Identify which cell holds the provided text, then report its (X, Y) central coordinate. 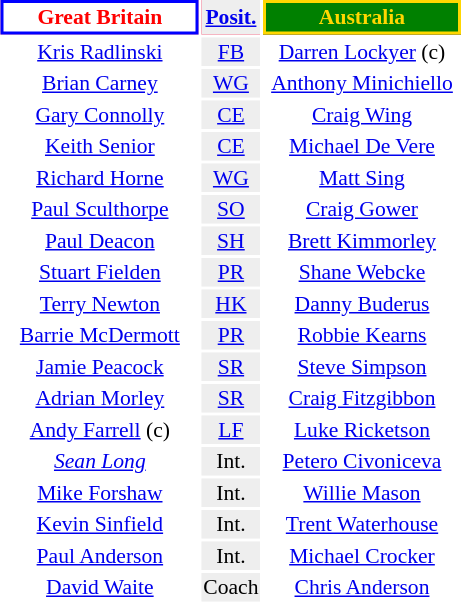
Luke Ricketson (362, 430)
FB (231, 52)
Brett Kimmorley (362, 240)
Steve Simpson (362, 366)
LF (231, 430)
Coach (231, 587)
Michael Crocker (362, 556)
Australia (362, 17)
Stuart Fielden (100, 272)
Richard Horne (100, 178)
SH (231, 240)
Gary Connolly (100, 114)
Kevin Sinfield (100, 524)
Matt Sing (362, 178)
Chris Anderson (362, 587)
Petero Civoniceva (362, 461)
Anthony Minichiello (362, 83)
Andy Farrell (c) (100, 430)
David Waite (100, 587)
Sean Long (100, 461)
Brian Carney (100, 83)
Paul Anderson (100, 556)
Posit. (231, 17)
Barrie McDermott (100, 335)
Michael De Vere (362, 146)
Paul Sculthorpe (100, 209)
Adrian Morley (100, 398)
Robbie Kearns (362, 335)
SO (231, 209)
Craig Fitzgibbon (362, 398)
Willie Mason (362, 492)
Jamie Peacock (100, 366)
Kris Radlinski (100, 52)
Craig Gower (362, 209)
Paul Deacon (100, 240)
Terry Newton (100, 304)
Mike Forshaw (100, 492)
Keith Senior (100, 146)
Shane Webcke (362, 272)
HK (231, 304)
Great Britain (100, 17)
Trent Waterhouse (362, 524)
Craig Wing (362, 114)
Danny Buderus (362, 304)
Darren Lockyer (c) (362, 52)
